Determine the (x, y) coordinate at the center of the cell enclosing the given text.  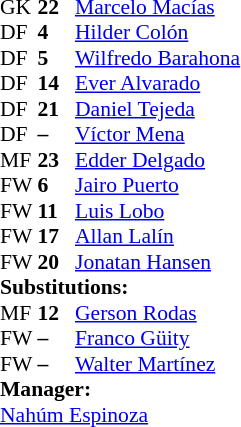
Víctor Mena (158, 135)
Edder Delgado (158, 160)
Wilfredo Barahona (158, 58)
Luis Lobo (158, 211)
Walter Martínez (158, 364)
6 (57, 185)
Hilder Colón (158, 33)
Jairo Puerto (158, 185)
Ever Alvarado (158, 83)
12 (57, 313)
14 (57, 83)
23 (57, 160)
17 (57, 237)
20 (57, 262)
21 (57, 109)
5 (57, 58)
Substitutions: (120, 287)
Manager: (120, 389)
Daniel Tejeda (158, 109)
11 (57, 211)
Jonatan Hansen (158, 262)
Gerson Rodas (158, 313)
Franco Güity (158, 339)
Allan Lalín (158, 237)
4 (57, 33)
